Locate the cell with the specified text and output its [X, Y] center coordinate. 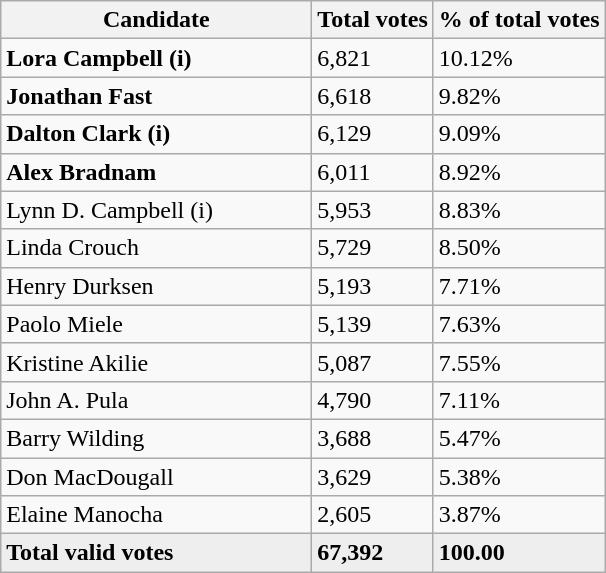
3,629 [373, 477]
6,821 [373, 58]
7.55% [519, 362]
Don MacDougall [156, 477]
5,139 [373, 324]
5,193 [373, 286]
Total valid votes [156, 553]
Linda Crouch [156, 248]
5,953 [373, 210]
8.50% [519, 248]
5.38% [519, 477]
7.11% [519, 400]
8.92% [519, 172]
6,618 [373, 96]
6,011 [373, 172]
Lora Campbell (i) [156, 58]
Lynn D. Campbell (i) [156, 210]
Alex Bradnam [156, 172]
67,392 [373, 553]
3.87% [519, 515]
10.12% [519, 58]
7.71% [519, 286]
6,129 [373, 134]
Candidate [156, 20]
% of total votes [519, 20]
Dalton Clark (i) [156, 134]
8.83% [519, 210]
Kristine Akilie [156, 362]
100.00 [519, 553]
7.63% [519, 324]
Elaine Manocha [156, 515]
Total votes [373, 20]
4,790 [373, 400]
Barry Wilding [156, 438]
Henry Durksen [156, 286]
John A. Pula [156, 400]
3,688 [373, 438]
5,087 [373, 362]
5,729 [373, 248]
Paolo Miele [156, 324]
9.09% [519, 134]
Jonathan Fast [156, 96]
9.82% [519, 96]
5.47% [519, 438]
2,605 [373, 515]
